Pinpoint the cell where the given text exists, returning its [x, y] midpoint coordinate. 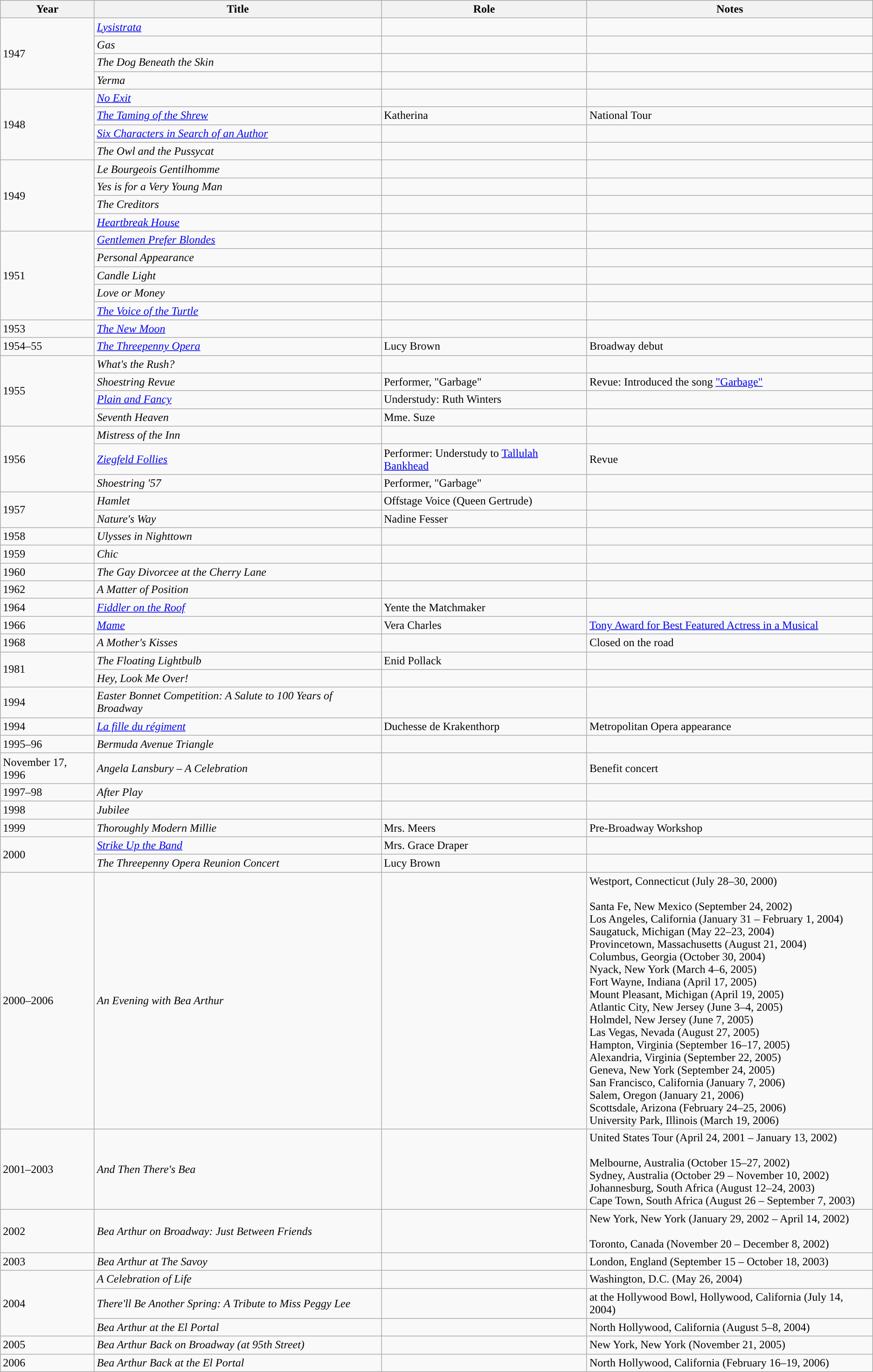
Year [48, 9]
Fiddler on the Roof [238, 607]
Vera Charles [484, 625]
Angela Lansbury – A Celebration [238, 768]
1981 [48, 669]
Enid Pollack [484, 661]
After Play [238, 792]
Yes is for a Very Young Man [238, 186]
1995–96 [48, 744]
2004 [48, 1303]
2000 [48, 855]
Role [484, 9]
1998 [48, 810]
North Hollywood, California (August 5–8, 2004) [729, 1327]
Washington, D.C. (May 26, 2004) [729, 1279]
Yerma [238, 80]
1954–55 [48, 346]
1947 [48, 54]
1959 [48, 554]
A Celebration of Life [238, 1279]
Closed on the road [729, 643]
2005 [48, 1345]
Lysistrata [238, 27]
Mme. Suze [484, 417]
Revue [729, 459]
2006 [48, 1363]
Bea Arthur at the El Portal [238, 1327]
Katherina [484, 116]
Candle Light [238, 276]
Nadine Fesser [484, 519]
And Then There's Bea [238, 1169]
Yente the Matchmaker [484, 607]
1949 [48, 195]
2002 [48, 1231]
Bea Arthur at The Savoy [238, 1262]
2003 [48, 1262]
The Taming of the Shrew [238, 116]
Duchesse de Krakenthorp [484, 726]
La fille du régiment [238, 726]
Ziegfeld Follies [238, 459]
North Hollywood, California (February 16–19, 2006) [729, 1363]
Personal Appearance [238, 258]
Plain and Fancy [238, 400]
Chic [238, 554]
The Voice of the Turtle [238, 311]
Bea Arthur Back at the El Portal [238, 1363]
at the Hollywood Bowl, Hollywood, California (July 14, 2004) [729, 1303]
Offstage Voice (Queen Gertrude) [484, 501]
1956 [48, 459]
1953 [48, 329]
Title [238, 9]
1948 [48, 124]
2000–2006 [48, 1000]
The Threepenny Opera [238, 346]
Understudy: Ruth Winters [484, 400]
The Floating Lightbulb [238, 661]
National Tour [729, 116]
Shoestring '57 [238, 483]
Nature's Way [238, 519]
The Threepenny Opera Reunion Concert [238, 863]
Love or Money [238, 293]
Six Characters in Search of an Author [238, 133]
Pre-Broadway Workshop [729, 827]
Hamlet [238, 501]
Heartbreak House [238, 222]
1955 [48, 391]
1962 [48, 590]
Tony Award for Best Featured Actress in a Musical [729, 625]
1958 [48, 537]
The Gay Divorcee at the Cherry Lane [238, 572]
1960 [48, 572]
1966 [48, 625]
There'll Be Another Spring: A Tribute to Miss Peggy Lee [238, 1303]
The Creditors [238, 204]
The New Moon [238, 329]
No Exit [238, 98]
An Evening with Bea Arthur [238, 1000]
Jubilee [238, 810]
Revue: Introduced the song "Garbage" [729, 382]
Broadway debut [729, 346]
Benefit concert [729, 768]
November 17, 1996 [48, 768]
Notes [729, 9]
What's the Rush? [238, 364]
1997–98 [48, 792]
Mrs. Grace Draper [484, 846]
A Mother's Kisses [238, 643]
Mrs. Meers [484, 827]
London, England (September 15 – October 18, 2003) [729, 1262]
Metropolitan Opera appearance [729, 726]
1957 [48, 510]
Ulysses in Nighttown [238, 537]
Mame [238, 625]
Performer: Understudy to Tallulah Bankhead [484, 459]
Thoroughly Modern Millie [238, 827]
Shoestring Revue [238, 382]
Strike Up the Band [238, 846]
New York, New York (November 21, 2005) [729, 1345]
2001–2003 [48, 1169]
Bea Arthur on Broadway: Just Between Friends [238, 1231]
Mistress of the Inn [238, 435]
1999 [48, 827]
Easter Bonnet Competition: A Salute to 100 Years of Broadway [238, 702]
Gentlemen Prefer Blondes [238, 240]
1968 [48, 643]
A Matter of Position [238, 590]
The Owl and the Pussycat [238, 151]
Gas [238, 45]
The Dog Beneath the Skin [238, 62]
Bermuda Avenue Triangle [238, 744]
Hey, Look Me Over! [238, 678]
Seventh Heaven [238, 417]
New York, New York (January 29, 2002 – April 14, 2002)Toronto, Canada (November 20 – December 8, 2002) [729, 1231]
1964 [48, 607]
1951 [48, 276]
Bea Arthur Back on Broadway (at 95th Street) [238, 1345]
Le Bourgeois Gentilhomme [238, 169]
